Provide the (X, Y) coordinate of the cell's center where the given text is located.  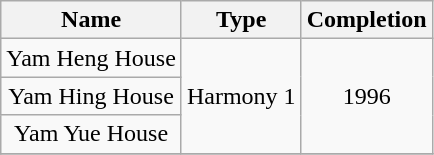
Yam Yue House (92, 134)
Type (241, 20)
Yam Heng House (92, 58)
Completion (366, 20)
Name (92, 20)
Yam Hing House (92, 96)
1996 (366, 96)
Harmony 1 (241, 96)
